Locate the cell with the specified text and output its [X, Y] center coordinate. 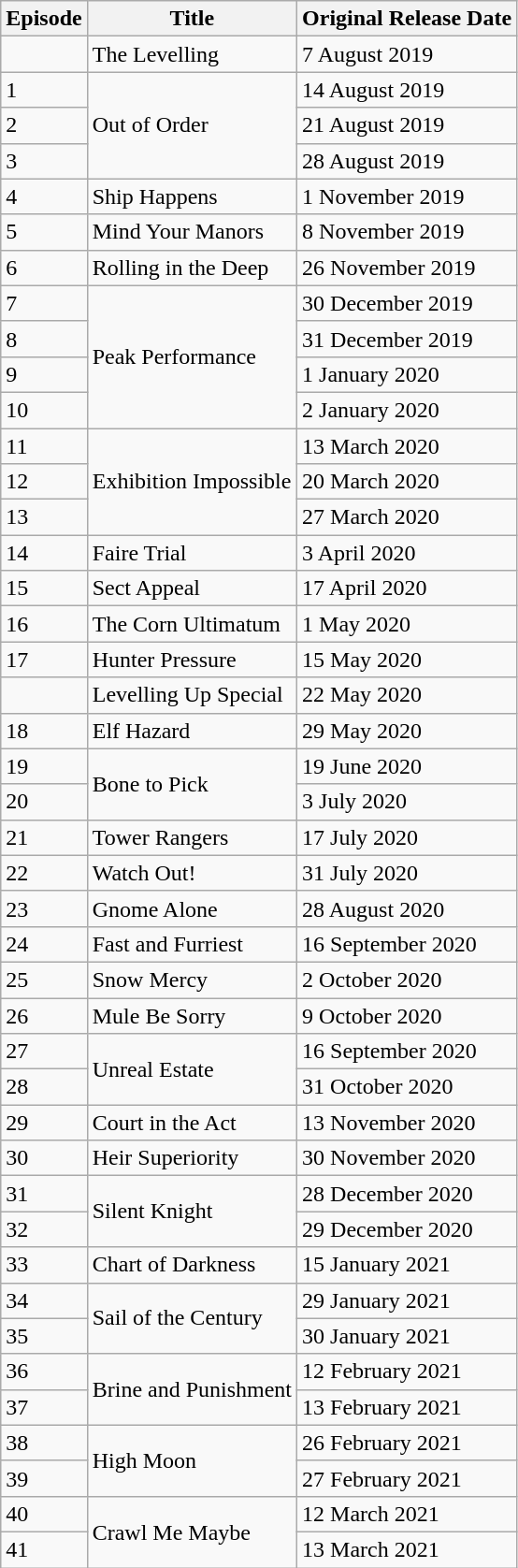
4 [44, 196]
14 August 2019 [408, 90]
28 August 2020 [408, 908]
41 [44, 1549]
19 June 2020 [408, 766]
15 January 2021 [408, 1265]
21 August 2019 [408, 125]
40 [44, 1514]
Mule Be Sorry [192, 1015]
21 [44, 837]
15 [44, 588]
36 [44, 1372]
18 [44, 731]
16 [44, 624]
35 [44, 1336]
30 [44, 1158]
12 February 2021 [408, 1372]
13 March 2021 [408, 1549]
Bone to Pick [192, 784]
Silent Knight [192, 1212]
10 [44, 410]
Chart of Darkness [192, 1265]
12 [44, 482]
3 July 2020 [408, 802]
31 December 2019 [408, 339]
Court in the Act [192, 1123]
12 March 2021 [408, 1514]
Snow Mercy [192, 980]
31 July 2020 [408, 873]
The Levelling [192, 54]
5 [44, 232]
29 May 2020 [408, 731]
13 February 2021 [408, 1407]
Levelling Up Special [192, 695]
3 [44, 161]
1 May 2020 [408, 624]
Original Release Date [408, 19]
26 November 2019 [408, 268]
3 April 2020 [408, 553]
8 [44, 339]
Sail of the Century [192, 1318]
Crawl Me Maybe [192, 1532]
26 February 2021 [408, 1443]
27 [44, 1052]
Hunter Pressure [192, 660]
20 March 2020 [408, 482]
1 November 2019 [408, 196]
8 November 2019 [408, 232]
6 [44, 268]
13 November 2020 [408, 1123]
23 [44, 908]
29 January 2021 [408, 1300]
1 January 2020 [408, 374]
31 October 2020 [408, 1087]
Exhibition Impossible [192, 482]
Brine and Punishment [192, 1389]
29 December 2020 [408, 1229]
Elf Hazard [192, 731]
19 [44, 766]
Rolling in the Deep [192, 268]
30 January 2021 [408, 1336]
Fast and Furriest [192, 944]
2 [44, 125]
31 [44, 1194]
Mind Your Manors [192, 232]
Title [192, 19]
29 [44, 1123]
37 [44, 1407]
9 [44, 374]
Episode [44, 19]
Heir Superiority [192, 1158]
28 [44, 1087]
2 January 2020 [408, 410]
2 October 2020 [408, 980]
Tower Rangers [192, 837]
25 [44, 980]
Faire Trial [192, 553]
34 [44, 1300]
The Corn Ultimatum [192, 624]
Peak Performance [192, 356]
30 December 2019 [408, 303]
13 March 2020 [408, 446]
11 [44, 446]
24 [44, 944]
High Moon [192, 1460]
27 March 2020 [408, 517]
7 August 2019 [408, 54]
32 [44, 1229]
33 [44, 1265]
27 February 2021 [408, 1478]
20 [44, 802]
1 [44, 90]
28 December 2020 [408, 1194]
30 November 2020 [408, 1158]
Unreal Estate [192, 1069]
14 [44, 553]
17 April 2020 [408, 588]
28 August 2019 [408, 161]
Out of Order [192, 125]
38 [44, 1443]
Sect Appeal [192, 588]
13 [44, 517]
17 [44, 660]
15 May 2020 [408, 660]
Watch Out! [192, 873]
Ship Happens [192, 196]
22 May 2020 [408, 695]
26 [44, 1015]
22 [44, 873]
Gnome Alone [192, 908]
17 July 2020 [408, 837]
7 [44, 303]
9 October 2020 [408, 1015]
39 [44, 1478]
